Scan for the cell matching the given text and deliver its (X, Y) coordinate at center. 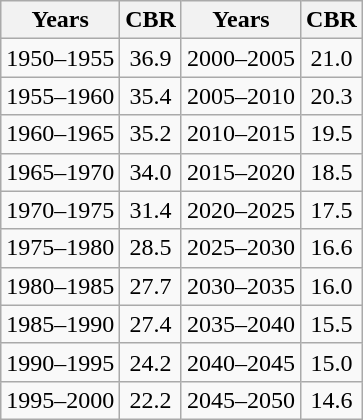
1980–1985 (60, 286)
19.5 (332, 134)
35.2 (151, 134)
24.2 (151, 362)
22.2 (151, 400)
21.0 (332, 58)
20.3 (332, 96)
28.5 (151, 248)
1955–1960 (60, 96)
2035–2040 (240, 324)
16.0 (332, 286)
36.9 (151, 58)
1960–1965 (60, 134)
2005–2010 (240, 96)
15.0 (332, 362)
35.4 (151, 96)
1990–1995 (60, 362)
27.7 (151, 286)
2030–2035 (240, 286)
2020–2025 (240, 210)
2010–2015 (240, 134)
2025–2030 (240, 248)
1970–1975 (60, 210)
17.5 (332, 210)
15.5 (332, 324)
2000–2005 (240, 58)
1965–1970 (60, 172)
1975–1980 (60, 248)
31.4 (151, 210)
18.5 (332, 172)
27.4 (151, 324)
1995–2000 (60, 400)
1950–1955 (60, 58)
2015–2020 (240, 172)
14.6 (332, 400)
34.0 (151, 172)
2040–2045 (240, 362)
2045–2050 (240, 400)
16.6 (332, 248)
1985–1990 (60, 324)
